Search for the cell housing the specified text and yield its [X, Y] center coordinate. 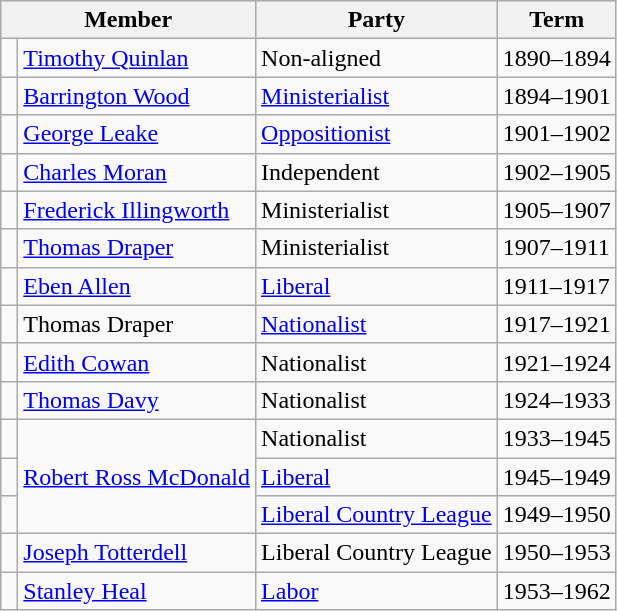
1907–1911 [556, 248]
Thomas Davy [137, 400]
1905–1907 [556, 210]
1894–1901 [556, 96]
Member [128, 20]
1921–1924 [556, 362]
Party [377, 20]
1917–1921 [556, 324]
1953–1962 [556, 591]
Labor [377, 591]
1945–1949 [556, 477]
1901–1902 [556, 134]
Oppositionist [377, 134]
1911–1917 [556, 286]
1890–1894 [556, 58]
Term [556, 20]
Barrington Wood [137, 96]
Robert Ross McDonald [137, 476]
Joseph Totterdell [137, 553]
1902–1905 [556, 172]
George Leake [137, 134]
1924–1933 [556, 400]
1933–1945 [556, 438]
Timothy Quinlan [137, 58]
Independent [377, 172]
Edith Cowan [137, 362]
Eben Allen [137, 286]
Stanley Heal [137, 591]
Non-aligned [377, 58]
Frederick Illingworth [137, 210]
1950–1953 [556, 553]
1949–1950 [556, 515]
Charles Moran [137, 172]
